Detect which cell encompasses the target text, then output its (X, Y) center coordinate. 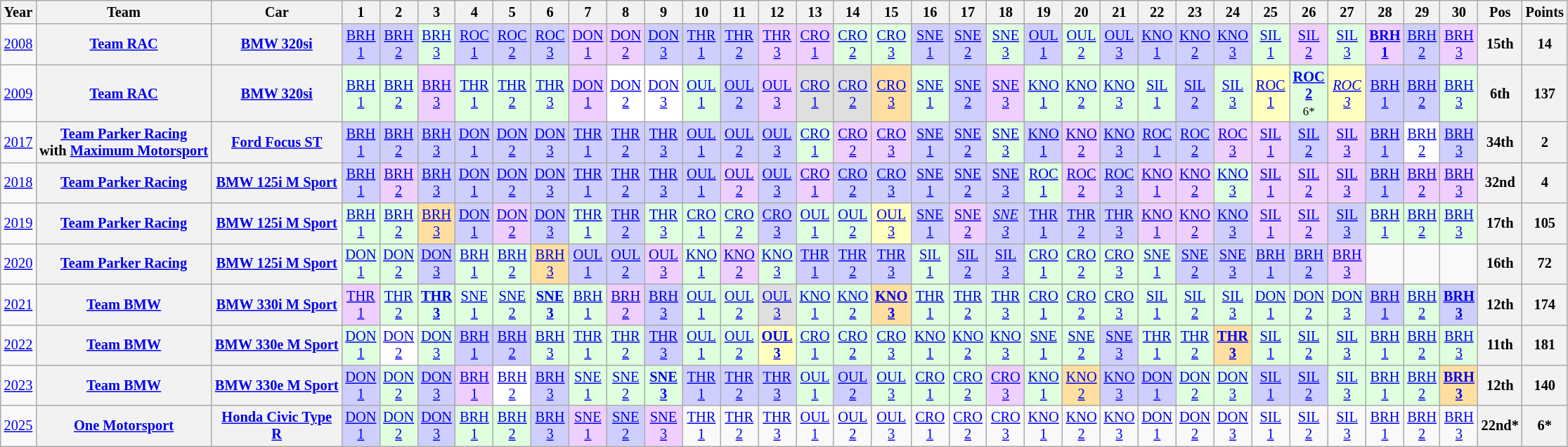
2021 (18, 304)
16 (930, 12)
27 (1347, 12)
20 (1082, 12)
3 (436, 12)
13 (815, 12)
6th (1500, 93)
Team Parker Racingwith Maximum Motorsport (124, 142)
181 (1545, 345)
34th (1500, 142)
174 (1545, 304)
10 (701, 12)
6* (1545, 426)
12 (777, 12)
137 (1545, 93)
Year (18, 12)
7 (588, 12)
BMW 330i M Sport (277, 304)
8 (626, 12)
2020 (18, 264)
17th (1500, 223)
2025 (18, 426)
26 (1309, 12)
32nd (1500, 183)
16th (1500, 264)
2009 (18, 93)
30 (1459, 12)
22nd* (1500, 426)
72 (1545, 264)
11th (1500, 345)
18 (1006, 12)
25 (1271, 12)
23 (1195, 12)
24 (1233, 12)
2022 (18, 345)
Car (277, 12)
2017 (18, 142)
1 (361, 12)
One Motorsport (124, 426)
5 (512, 12)
29 (1422, 12)
22 (1157, 12)
15th (1500, 44)
9 (663, 12)
Points (1545, 12)
28 (1385, 12)
ROC26* (1309, 93)
2023 (18, 385)
105 (1545, 223)
21 (1119, 12)
Honda Civic Type R (277, 426)
2008 (18, 44)
19 (1044, 12)
6 (550, 12)
2018 (18, 183)
17 (968, 12)
140 (1545, 385)
Ford Focus ST (277, 142)
Pos (1500, 12)
11 (739, 12)
2019 (18, 223)
15 (891, 12)
Team (124, 12)
